Detect which cell encompasses the target text, then output its [X, Y] center coordinate. 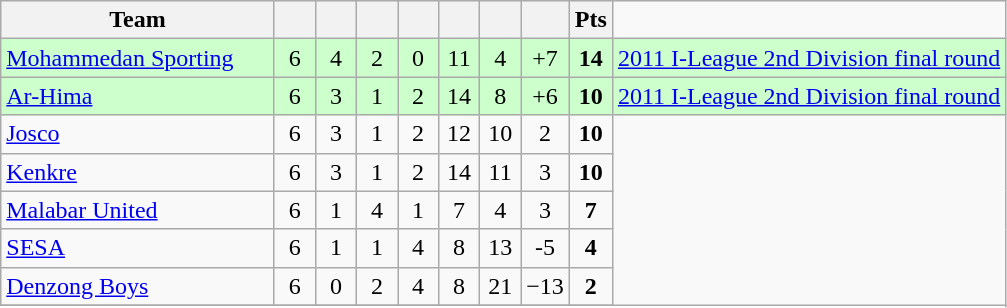
13 [500, 248]
Ar-Hima [138, 96]
Team [138, 20]
Kenkre [138, 172]
Josco [138, 134]
+7 [546, 58]
−13 [546, 286]
21 [500, 286]
SESA [138, 248]
Malabar United [138, 210]
+6 [546, 96]
12 [460, 134]
Mohammedan Sporting [138, 58]
Denzong Boys [138, 286]
-5 [546, 248]
Pts [590, 20]
